Pinpoint the cell where the given text exists, returning its [x, y] midpoint coordinate. 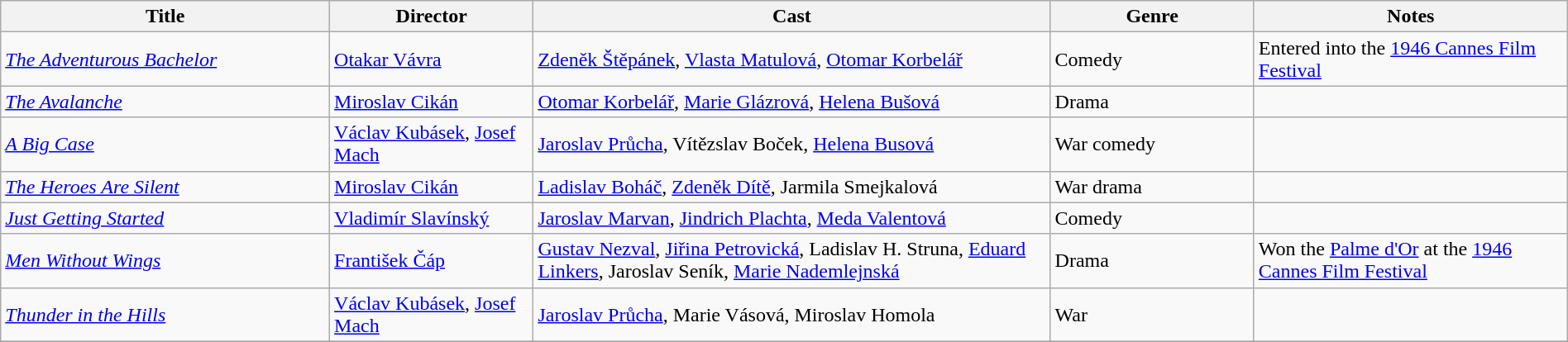
Zdeněk Štěpánek, Vlasta Matulová, Otomar Korbelář [792, 59]
Cast [792, 17]
Vladimír Slavínský [432, 218]
Title [165, 17]
Notes [1411, 17]
Entered into the 1946 Cannes Film Festival [1411, 59]
Genre [1152, 17]
A Big Case [165, 144]
War comedy [1152, 144]
Won the Palme d'Or at the 1946 Cannes Film Festival [1411, 261]
The Adventurous Bachelor [165, 59]
Just Getting Started [165, 218]
Jaroslav Průcha, Vítězslav Boček, Helena Busová [792, 144]
Jaroslav Průcha, Marie Vásová, Miroslav Homola [792, 314]
Ladislav Boháč, Zdeněk Dítě, Jarmila Smejkalová [792, 187]
Director [432, 17]
War drama [1152, 187]
War [1152, 314]
Men Without Wings [165, 261]
Otakar Vávra [432, 59]
František Čáp [432, 261]
Gustav Nezval, Jiřina Petrovická, Ladislav H. Struna, Eduard Linkers, Jaroslav Seník, Marie Nademlejnská [792, 261]
The Avalanche [165, 102]
Thunder in the Hills [165, 314]
Jaroslav Marvan, Jindrich Plachta, Meda Valentová [792, 218]
The Heroes Are Silent [165, 187]
Otomar Korbelář, Marie Glázrová, Helena Bušová [792, 102]
